Determine the (X, Y) coordinate at the center of the cell enclosing the given text.  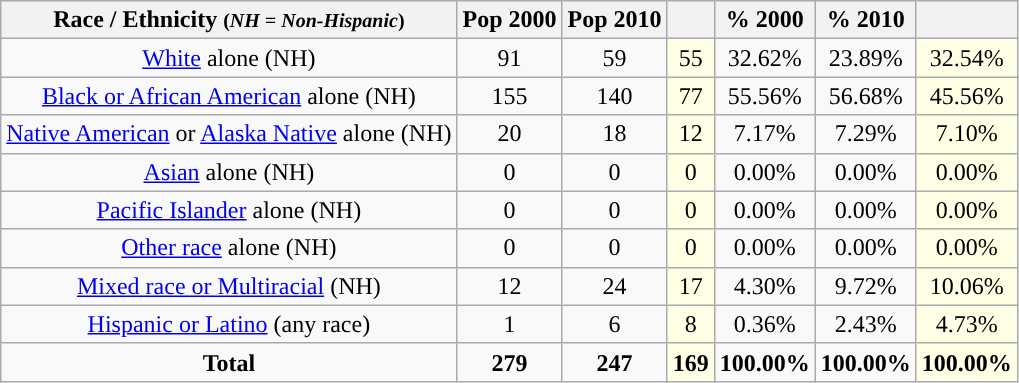
6 (614, 324)
4.73% (966, 324)
7.29% (866, 134)
56.68% (866, 96)
20 (510, 134)
Other race alone (NH) (229, 248)
0.36% (764, 324)
55 (690, 58)
32.62% (764, 58)
Race / Ethnicity (NH = Non-Hispanic) (229, 20)
7.17% (764, 134)
1 (510, 324)
10.06% (966, 286)
9.72% (866, 286)
Hispanic or Latino (any race) (229, 324)
Asian alone (NH) (229, 172)
247 (614, 362)
32.54% (966, 58)
59 (614, 58)
Native American or Alaska Native alone (NH) (229, 134)
17 (690, 286)
24 (614, 286)
279 (510, 362)
55.56% (764, 96)
% 2010 (866, 20)
45.56% (966, 96)
7.10% (966, 134)
Total (229, 362)
23.89% (866, 58)
White alone (NH) (229, 58)
91 (510, 58)
77 (690, 96)
155 (510, 96)
Pacific Islander alone (NH) (229, 210)
18 (614, 134)
169 (690, 362)
2.43% (866, 324)
Mixed race or Multiracial (NH) (229, 286)
140 (614, 96)
Pop 2000 (510, 20)
8 (690, 324)
Black or African American alone (NH) (229, 96)
% 2000 (764, 20)
Pop 2010 (614, 20)
4.30% (764, 286)
